Return the [X, Y] coordinate for the center point of the cell that contains the specified text.  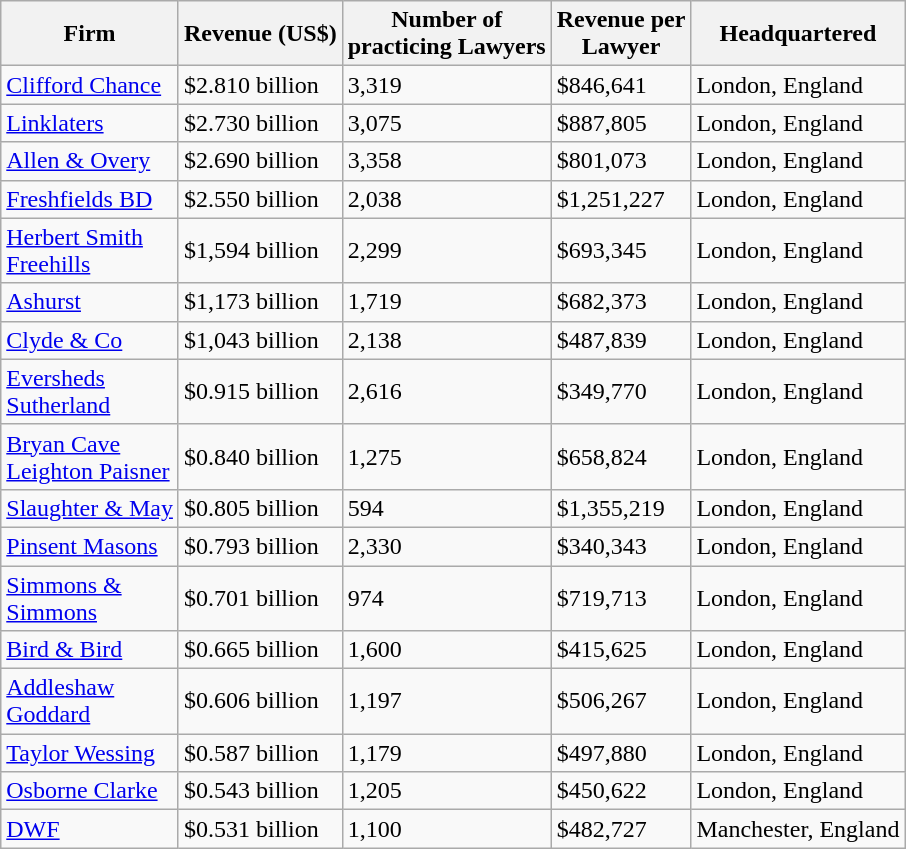
Simmons &Simmons [90, 598]
EvershedsSutherland [90, 392]
Slaughter & May [90, 508]
$0.805 billion [260, 508]
1,600 [446, 650]
Linklaters [90, 123]
$658,824 [621, 456]
Headquartered [798, 34]
$1,173 billion [260, 302]
$693,345 [621, 250]
$415,625 [621, 650]
Bryan CaveLeighton Paisner [90, 456]
2,616 [446, 392]
$0.531 billion [260, 829]
$846,641 [621, 85]
$0.840 billion [260, 456]
1,197 [446, 702]
3,075 [446, 123]
$0.793 billion [260, 546]
3,319 [446, 85]
594 [446, 508]
$2.690 billion [260, 161]
2,330 [446, 546]
$506,267 [621, 702]
DWF [90, 829]
$801,073 [621, 161]
2,038 [446, 199]
$0.665 billion [260, 650]
$450,622 [621, 791]
1,179 [446, 753]
$340,343 [621, 546]
$497,880 [621, 753]
1,100 [446, 829]
1,205 [446, 791]
974 [446, 598]
$1,594 billion [260, 250]
$349,770 [621, 392]
$0.606 billion [260, 702]
Pinsent Masons [90, 546]
Taylor Wessing [90, 753]
$0.587 billion [260, 753]
Manchester, England [798, 829]
Freshfields BD [90, 199]
$482,727 [621, 829]
AddleshawGoddard [90, 702]
$0.701 billion [260, 598]
Bird & Bird [90, 650]
$719,713 [621, 598]
$2.550 billion [260, 199]
$2.730 billion [260, 123]
Osborne Clarke [90, 791]
Ashurst [90, 302]
Number ofpracticing Lawyers [446, 34]
Clifford Chance [90, 85]
$1,355,219 [621, 508]
1,275 [446, 456]
$1,251,227 [621, 199]
Firm [90, 34]
Clyde & Co [90, 340]
$682,373 [621, 302]
Revenue (US$) [260, 34]
3,358 [446, 161]
Herbert SmithFreehills [90, 250]
Allen & Overy [90, 161]
2,299 [446, 250]
$0.915 billion [260, 392]
Revenue perLawyer [621, 34]
$0.543 billion [260, 791]
1,719 [446, 302]
$1,043 billion [260, 340]
$487,839 [621, 340]
$887,805 [621, 123]
$2.810 billion [260, 85]
2,138 [446, 340]
